For the text-containing cell, return its midpoint in (x, y) coordinate format. 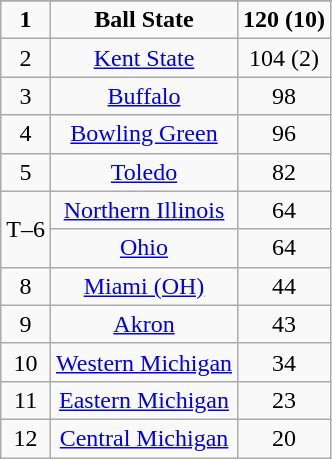
10 (26, 362)
8 (26, 286)
9 (26, 324)
44 (284, 286)
20 (284, 438)
12 (26, 438)
3 (26, 96)
Bowling Green (144, 134)
T–6 (26, 229)
104 (2) (284, 58)
Kent State (144, 58)
Miami (OH) (144, 286)
Buffalo (144, 96)
98 (284, 96)
Central Michigan (144, 438)
11 (26, 400)
2 (26, 58)
5 (26, 172)
Eastern Michigan (144, 400)
34 (284, 362)
43 (284, 324)
Western Michigan (144, 362)
4 (26, 134)
82 (284, 172)
Ohio (144, 248)
120 (10) (284, 20)
Akron (144, 324)
Toledo (144, 172)
1 (26, 20)
Northern Illinois (144, 210)
96 (284, 134)
23 (284, 400)
Ball State (144, 20)
